Pinpoint the cell where the given text exists, returning its (x, y) midpoint coordinate. 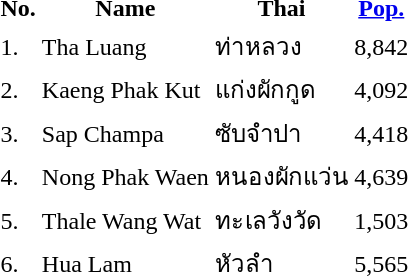
ท่าหลวง (281, 46)
Kaeng Phak Kut (125, 90)
Sap Champa (125, 133)
ซับจำปา (281, 133)
Thale Wang Wat (125, 220)
แก่งผักกูด (281, 90)
หนองผักแว่น (281, 176)
Tha Luang (125, 46)
ทะเลวังวัด (281, 220)
Nong Phak Waen (125, 176)
